Detect which cell encompasses the target text, then output its (X, Y) center coordinate. 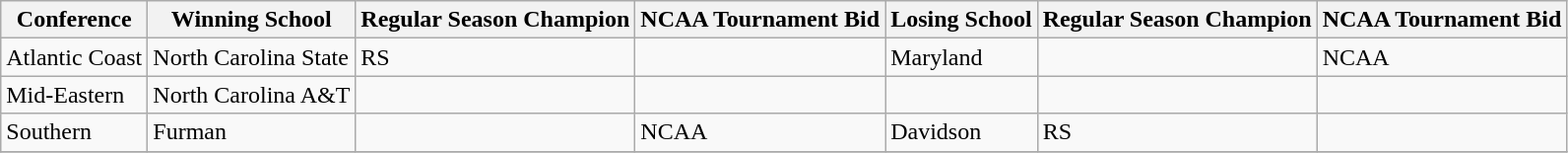
Southern (75, 132)
Davidson (961, 132)
Losing School (961, 20)
Mid-Eastern (75, 95)
Winning School (252, 20)
North Carolina A&T (252, 95)
Atlantic Coast (75, 57)
Conference (75, 20)
North Carolina State (252, 57)
Maryland (961, 57)
Furman (252, 132)
